Pinpoint the cell where the given text exists, returning its (x, y) midpoint coordinate. 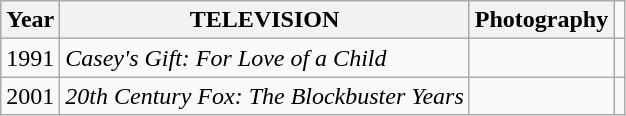
Casey's Gift: For Love of a Child (264, 58)
Year (30, 20)
2001 (30, 96)
20th Century Fox: The Blockbuster Years (264, 96)
TELEVISION (264, 20)
1991 (30, 58)
Photography (541, 20)
